Determine the [X, Y] coordinate at the center of the cell enclosing the given text.  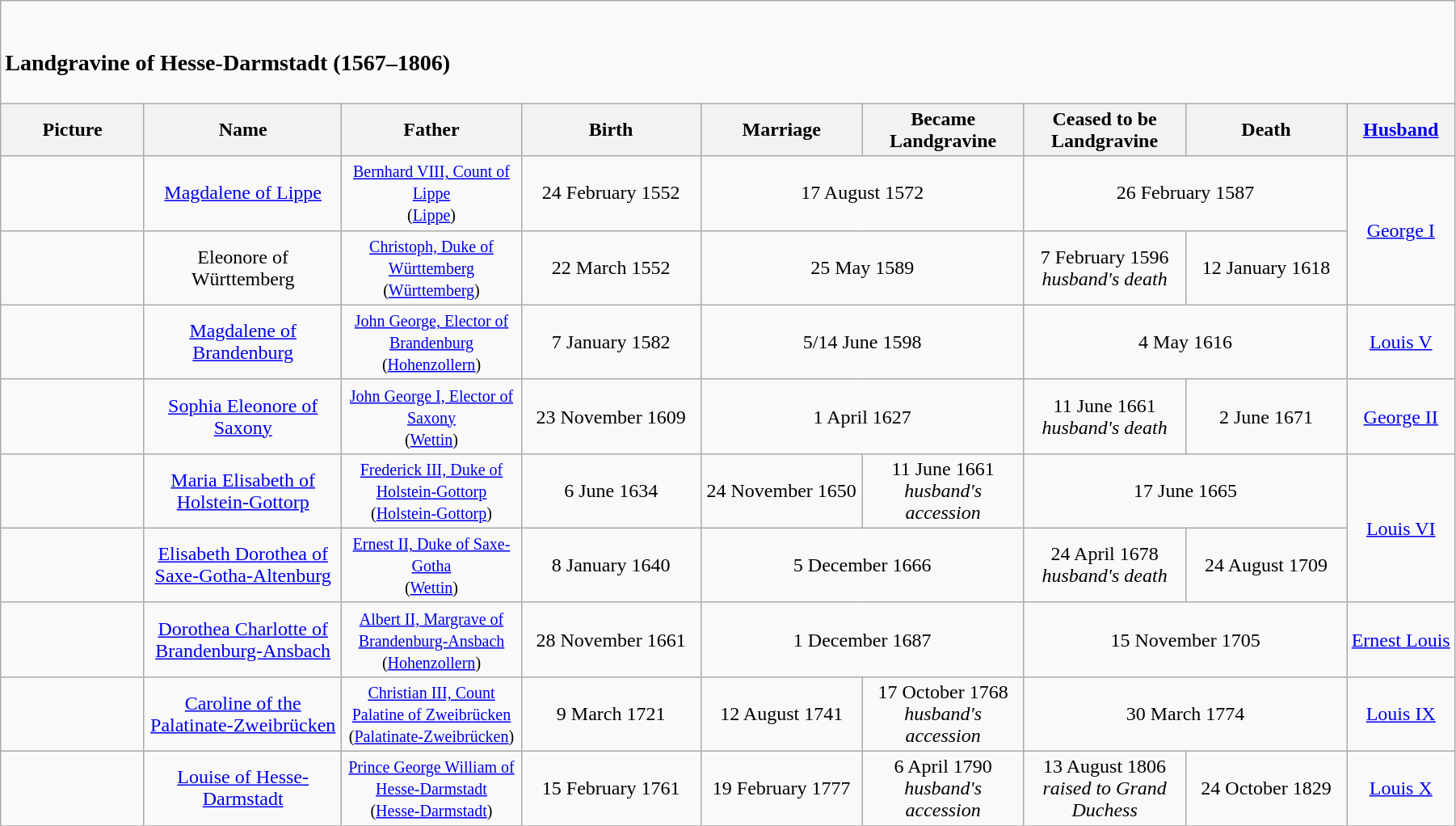
28 November 1661 [611, 639]
Louis IX [1401, 714]
Ceased to be Landgravine [1105, 129]
Ernest Louis [1401, 639]
4 May 1616 [1185, 342]
Marriage [781, 129]
6 June 1634 [611, 491]
6 April 1790husband's accession [943, 789]
11 June 1661husband's death [1105, 416]
Bernhard VIII, Count of Lippe(Lippe) [431, 193]
Name [242, 129]
Became Landgravine [943, 129]
John George, Elector of Brandenburg(Hohenzollern) [431, 342]
George I [1401, 230]
7 January 1582 [611, 342]
Louis V [1401, 342]
Louise of Hesse-Darmstadt [242, 789]
Death [1266, 129]
5 December 1666 [862, 565]
Christian III, Count Palatine of Zweibrücken(Palatinate-Zweibrücken) [431, 714]
1 December 1687 [862, 639]
24 November 1650 [781, 491]
26 February 1587 [1185, 193]
12 August 1741 [781, 714]
22 March 1552 [611, 268]
Birth [611, 129]
23 November 1609 [611, 416]
Husband [1401, 129]
5/14 June 1598 [862, 342]
Frederick III, Duke of Holstein-Gottorp(Holstein-Gottorp) [431, 491]
Ernest II, Duke of Saxe-Gotha(Wettin) [431, 565]
Louis VI [1401, 528]
Magdalene of Brandenburg [242, 342]
Eleonore of Württemberg [242, 268]
17 August 1572 [862, 193]
Magdalene of Lippe [242, 193]
24 October 1829 [1266, 789]
Christoph, Duke of Württemberg(Württemberg) [431, 268]
John George I, Elector of Saxony(Wettin) [431, 416]
Dorothea Charlotte of Brandenburg-Ansbach [242, 639]
30 March 1774 [1185, 714]
8 January 1640 [611, 565]
17 June 1665 [1185, 491]
Louis X [1401, 789]
2 June 1671 [1266, 416]
11 June 1661husband's accession [943, 491]
19 February 1777 [781, 789]
9 March 1721 [611, 714]
7 February 1596husband's death [1105, 268]
24 April 1678husband's death [1105, 565]
Caroline of the Palatinate-Zweibrücken [242, 714]
Picture [73, 129]
Prince George William of Hesse-Darmstadt(Hesse-Darmstadt) [431, 789]
13 August 1806raised to Grand Duchess [1105, 789]
Landgravine of Hesse-Darmstadt (1567–1806) [728, 52]
15 November 1705 [1185, 639]
25 May 1589 [862, 268]
1 April 1627 [862, 416]
Maria Elisabeth of Holstein-Gottorp [242, 491]
Elisabeth Dorothea of Saxe-Gotha-Altenburg [242, 565]
17 October 1768husband's accession [943, 714]
George II [1401, 416]
24 August 1709 [1266, 565]
Albert II, Margrave of Brandenburg-Ansbach(Hohenzollern) [431, 639]
Sophia Eleonore of Saxony [242, 416]
Father [431, 129]
12 January 1618 [1266, 268]
24 February 1552 [611, 193]
15 February 1761 [611, 789]
